Return [x, y] of the center of cell containing provided text 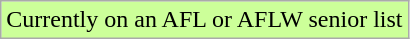
Currently on an AFL or AFLW senior list [204, 20]
